For the text-containing cell, return its midpoint in (x, y) coordinate format. 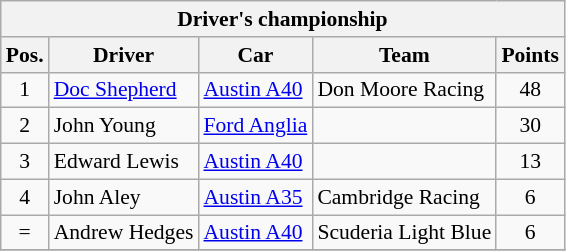
30 (530, 126)
Doc Shepherd (124, 90)
Driver (124, 55)
Don Moore Racing (404, 90)
48 (530, 90)
John Aley (124, 197)
Cambridge Racing (404, 197)
Austin A35 (255, 197)
Team (404, 55)
2 (25, 126)
Car (255, 55)
John Young (124, 126)
Driver's championship (282, 19)
Edward Lewis (124, 162)
= (25, 233)
Points (530, 55)
3 (25, 162)
Ford Anglia (255, 126)
1 (25, 90)
Pos. (25, 55)
4 (25, 197)
Andrew Hedges (124, 233)
Scuderia Light Blue (404, 233)
13 (530, 162)
